From the cell containing the given text, extract its center point as [x, y] coordinate. 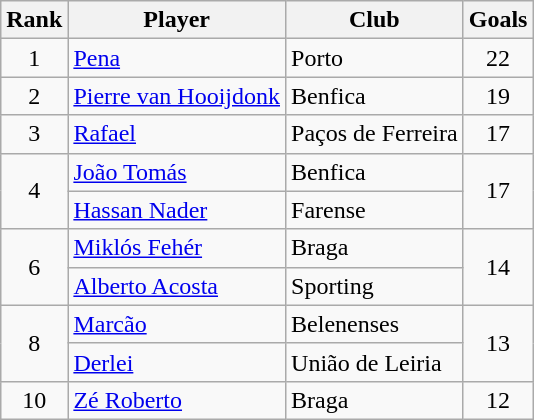
Sporting [375, 286]
Farense [375, 210]
Miklós Fehér [177, 248]
Goals [498, 20]
Player [177, 20]
4 [34, 191]
Pierre van Hooijdonk [177, 96]
Porto [375, 58]
19 [498, 96]
13 [498, 343]
14 [498, 267]
Zé Roberto [177, 400]
3 [34, 134]
Rank [34, 20]
João Tomás [177, 172]
8 [34, 343]
10 [34, 400]
12 [498, 400]
Club [375, 20]
Marcão [177, 324]
1 [34, 58]
Derlei [177, 362]
22 [498, 58]
2 [34, 96]
União de Leiria [375, 362]
Hassan Nader [177, 210]
Alberto Acosta [177, 286]
Rafael [177, 134]
Belenenses [375, 324]
Pena [177, 58]
Paços de Ferreira [375, 134]
6 [34, 267]
